Determine the (x, y) coordinate at the center of the cell enclosing the given text.  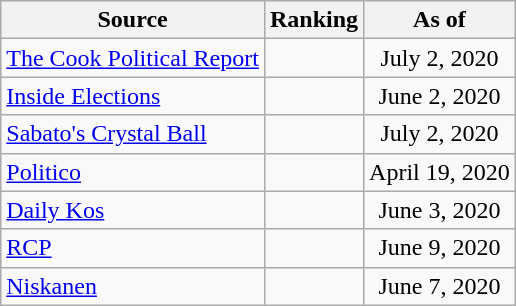
June 2, 2020 (440, 96)
Inside Elections (133, 96)
Ranking (314, 20)
April 19, 2020 (440, 172)
Niskanen (133, 286)
Daily Kos (133, 210)
RCP (133, 248)
Politico (133, 172)
Source (133, 20)
As of (440, 20)
June 9, 2020 (440, 248)
Sabato's Crystal Ball (133, 134)
June 7, 2020 (440, 286)
The Cook Political Report (133, 58)
June 3, 2020 (440, 210)
